Search for the cell housing the specified text and yield its (x, y) center coordinate. 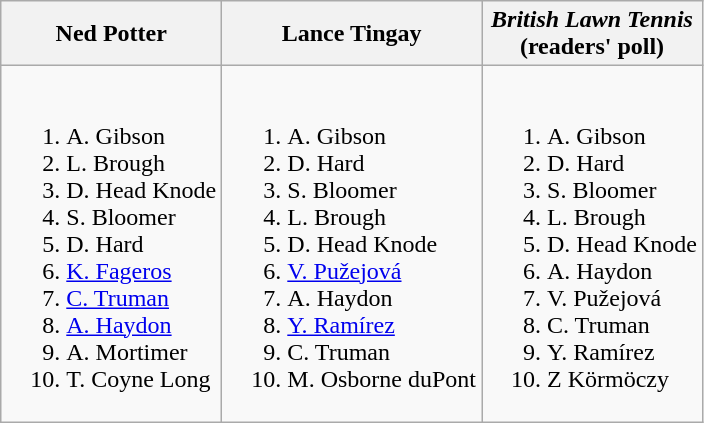
Ned Potter (112, 34)
A. Gibson L. Brough D. Head Knode S. Bloomer D. Hard K. Fageros C. Truman A. Haydon A. Mortimer T. Coyne Long (112, 244)
A. Gibson D. Hard S. Bloomer L. Brough D. Head Knode V. Pužejová A. Haydon Y. Ramírez C. Truman M. Osborne duPont (352, 244)
British Lawn Tennis(readers' poll) (592, 34)
A. Gibson D. Hard S. Bloomer L. Brough D. Head Knode A. Haydon V. Pužejová C. Truman Y. Ramírez Z Körmöczy (592, 244)
Lance Tingay (352, 34)
